Scan for the cell matching the given text and deliver its [X, Y] coordinate at center. 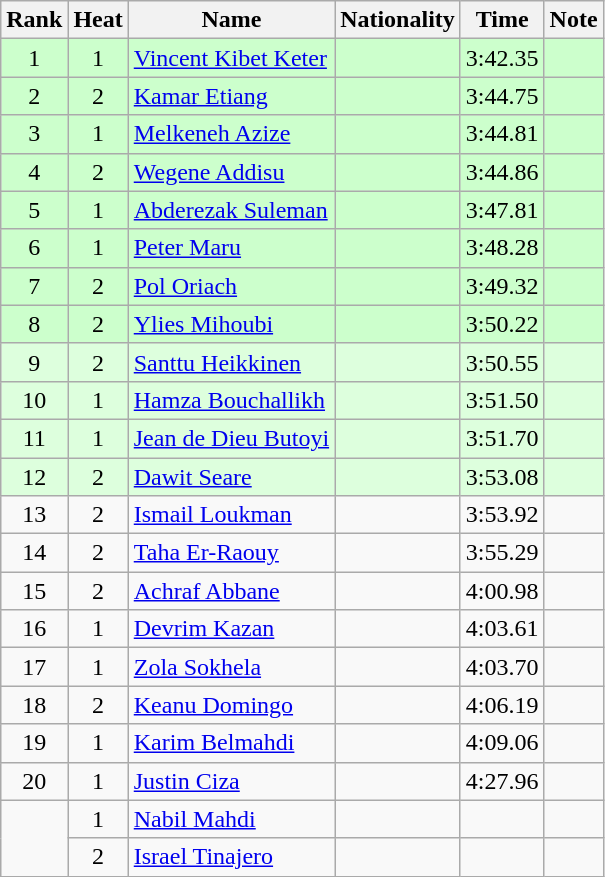
17 [34, 667]
Abderezak Suleman [231, 210]
11 [34, 438]
4:06.19 [502, 705]
Note [574, 20]
14 [34, 553]
Ismail Loukman [231, 515]
Rank [34, 20]
3:55.29 [502, 553]
Hamza Bouchallikh [231, 400]
3:47.81 [502, 210]
7 [34, 286]
3:53.08 [502, 477]
Jean de Dieu Butoyi [231, 438]
13 [34, 515]
Santtu Heikkinen [231, 362]
Kamar Etiang [231, 96]
12 [34, 477]
3:44.75 [502, 96]
Vincent Kibet Keter [231, 58]
3:44.86 [502, 172]
Zola Sokhela [231, 667]
Taha Er-Raouy [231, 553]
Ylies Mihoubi [231, 324]
Devrim Kazan [231, 629]
3:50.55 [502, 362]
Pol Oriach [231, 286]
3 [34, 134]
4:09.06 [502, 743]
8 [34, 324]
Achraf Abbane [231, 591]
Melkeneh Azize [231, 134]
3:51.70 [502, 438]
Israel Tinajero [231, 857]
3:51.50 [502, 400]
Karim Belmahdi [231, 743]
4 [34, 172]
4:03.61 [502, 629]
Nabil Mahdi [231, 819]
Peter Maru [231, 248]
4:03.70 [502, 667]
3:48.28 [502, 248]
Name [231, 20]
3:42.35 [502, 58]
3:49.32 [502, 286]
3:50.22 [502, 324]
Time [502, 20]
Nationality [398, 20]
3:53.92 [502, 515]
19 [34, 743]
16 [34, 629]
Justin Ciza [231, 781]
6 [34, 248]
9 [34, 362]
15 [34, 591]
Dawit Seare [231, 477]
Keanu Domingo [231, 705]
4:27.96 [502, 781]
Wegene Addisu [231, 172]
5 [34, 210]
Heat [98, 20]
4:00.98 [502, 591]
20 [34, 781]
18 [34, 705]
3:44.81 [502, 134]
10 [34, 400]
